Output the [x, y] coordinate of the center of the cell containing the given text.  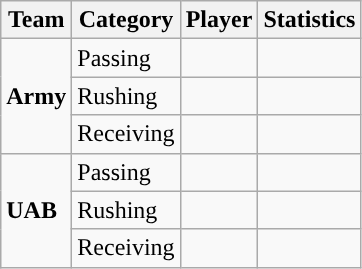
Team [36, 20]
Player [219, 20]
Army [36, 96]
Category [126, 20]
UAB [36, 210]
Statistics [310, 20]
